Output the (x, y) coordinate of the center of the cell containing the given text.  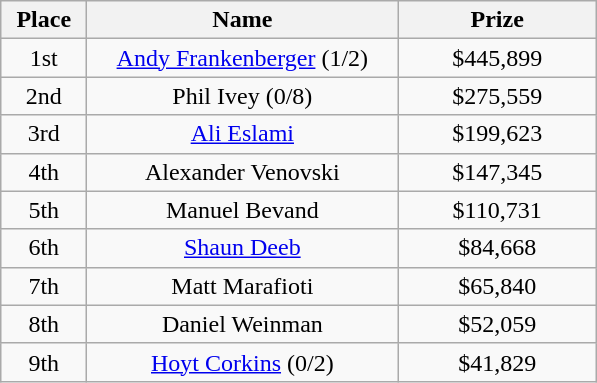
3rd (44, 134)
8th (44, 324)
Place (44, 20)
Matt Marafioti (242, 286)
5th (44, 210)
Andy Frankenberger (1/2) (242, 58)
Hoyt Corkins (0/2) (242, 362)
9th (44, 362)
7th (44, 286)
$84,668 (498, 248)
4th (44, 172)
$65,840 (498, 286)
Manuel Bevand (242, 210)
$41,829 (498, 362)
$110,731 (498, 210)
Name (242, 20)
$147,345 (498, 172)
2nd (44, 96)
$445,899 (498, 58)
6th (44, 248)
Prize (498, 20)
1st (44, 58)
Phil Ivey (0/8) (242, 96)
Daniel Weinman (242, 324)
Shaun Deeb (242, 248)
Alexander Venovski (242, 172)
Ali Eslami (242, 134)
$199,623 (498, 134)
$52,059 (498, 324)
$275,559 (498, 96)
